From the cell containing the given text, extract its center point as (x, y) coordinate. 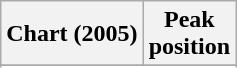
Chart (2005) (72, 34)
Peakposition (189, 34)
